Return the [x, y] coordinate for the center point of the cell that contains the specified text.  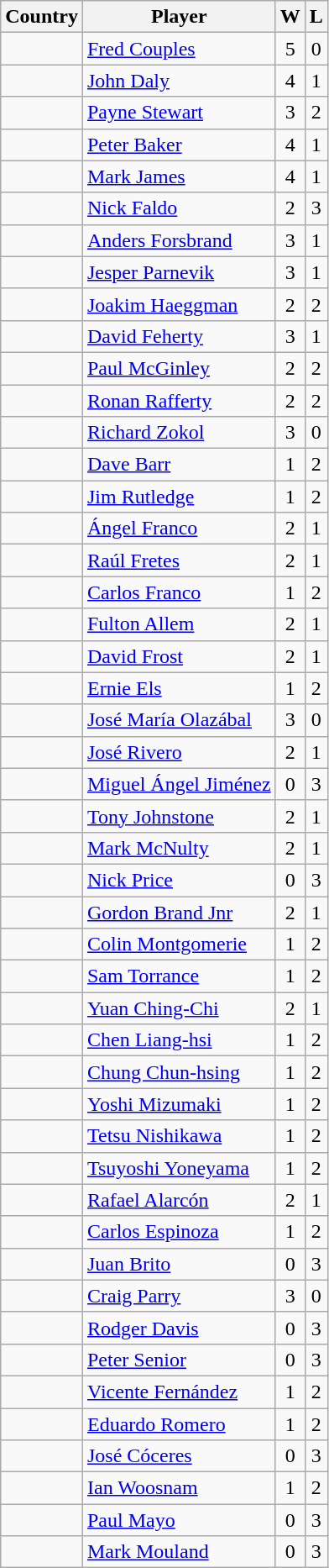
Country [42, 17]
Nick Price [179, 880]
José María Olazábal [179, 720]
Miguel Ángel Jiménez [179, 784]
Joakim Haeggman [179, 304]
José Rivero [179, 752]
Chen Liang-hsi [179, 1040]
Craig Parry [179, 1296]
Tony Johnstone [179, 816]
Peter Senior [179, 1360]
Eduardo Romero [179, 1424]
Mark Mouland [179, 1552]
Mark James [179, 176]
Payne Stewart [179, 113]
Jim Rutledge [179, 497]
W [290, 17]
John Daly [179, 81]
Anders Forsbrand [179, 240]
5 [290, 49]
Gordon Brand Jnr [179, 912]
Tsuyoshi Yoneyama [179, 1168]
Jesper Parnevik [179, 272]
Yoshi Mizumaki [179, 1104]
Rafael Alarcón [179, 1200]
Ian Woosnam [179, 1488]
Carlos Espinoza [179, 1232]
José Cóceres [179, 1456]
Yuan Ching-Chi [179, 1008]
Chung Chun-hsing [179, 1072]
Ernie Els [179, 688]
Raúl Fretes [179, 560]
David Feherty [179, 336]
Player [179, 17]
L [316, 17]
Tetsu Nishikawa [179, 1136]
David Frost [179, 656]
Fulton Allem [179, 624]
Rodger Davis [179, 1328]
Dave Barr [179, 465]
Juan Brito [179, 1264]
Mark McNulty [179, 848]
Carlos Franco [179, 592]
Ronan Rafferty [179, 401]
Richard Zokol [179, 433]
Fred Couples [179, 49]
Paul Mayo [179, 1520]
Vicente Fernández [179, 1392]
Sam Torrance [179, 976]
Peter Baker [179, 145]
Nick Faldo [179, 208]
Ángel Franco [179, 529]
Paul McGinley [179, 368]
Colin Montgomerie [179, 944]
